Scan for the cell matching the given text and deliver its (X, Y) coordinate at center. 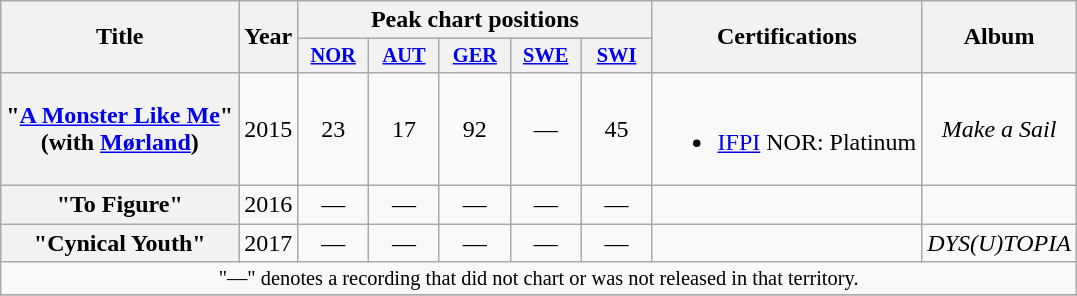
Title (120, 37)
"Cynical Youth" (120, 243)
45 (616, 128)
"A Monster Like Me"(with Mørland) (120, 128)
GER (474, 56)
23 (334, 128)
Certifications (787, 37)
IFPI NOR: Platinum (787, 128)
SWE (546, 56)
Album (1000, 37)
2016 (268, 205)
2017 (268, 243)
AUT (404, 56)
"To Figure" (120, 205)
Make a Sail (1000, 128)
NOR (334, 56)
"—" denotes a recording that did not chart or was not released in that territory. (539, 279)
92 (474, 128)
DYS(U)TOPIA (1000, 243)
Peak chart positions (475, 20)
17 (404, 128)
SWI (616, 56)
2015 (268, 128)
Year (268, 37)
